From the cell containing the given text, extract its center point as (X, Y) coordinate. 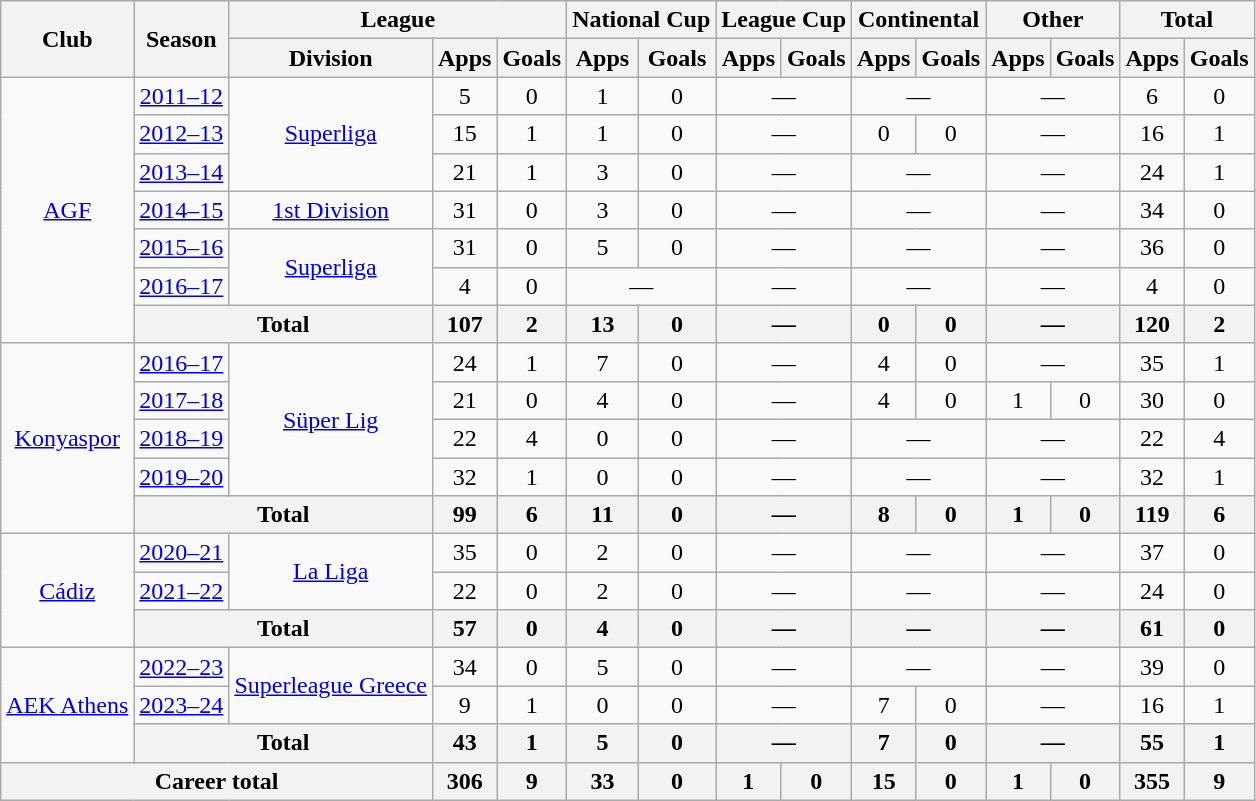
39 (1152, 667)
AEK Athens (68, 705)
119 (1152, 515)
2023–24 (182, 705)
33 (603, 781)
55 (1152, 743)
107 (464, 324)
Continental (919, 20)
8 (884, 515)
2017–18 (182, 400)
Club (68, 39)
61 (1152, 629)
Other (1053, 20)
1st Division (331, 210)
99 (464, 515)
2013–14 (182, 172)
AGF (68, 210)
306 (464, 781)
43 (464, 743)
2020–21 (182, 553)
Süper Lig (331, 419)
120 (1152, 324)
37 (1152, 553)
2012–13 (182, 134)
League Cup (784, 20)
Season (182, 39)
2011–12 (182, 96)
La Liga (331, 572)
57 (464, 629)
Cádiz (68, 591)
Division (331, 58)
2014–15 (182, 210)
Career total (217, 781)
League (398, 20)
355 (1152, 781)
2022–23 (182, 667)
National Cup (642, 20)
2021–22 (182, 591)
36 (1152, 248)
11 (603, 515)
13 (603, 324)
2015–16 (182, 248)
2018–19 (182, 438)
2019–20 (182, 477)
30 (1152, 400)
Superleague Greece (331, 686)
Konyaspor (68, 438)
